Find where the given text appears and provide that cell's center as [x, y] coordinate. 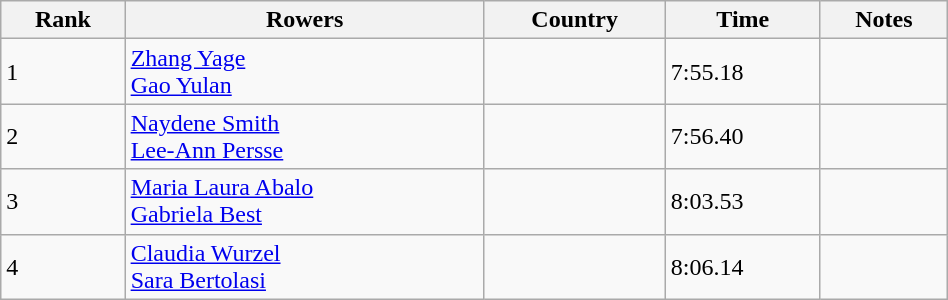
3 [63, 202]
8:03.53 [742, 202]
2 [63, 136]
7:56.40 [742, 136]
Country [574, 20]
Zhang YageGao Yulan [304, 72]
1 [63, 72]
Notes [884, 20]
Claudia WurzelSara Bertolasi [304, 266]
7:55.18 [742, 72]
4 [63, 266]
Maria Laura AbaloGabriela Best [304, 202]
Time [742, 20]
8:06.14 [742, 266]
Naydene SmithLee-Ann Persse [304, 136]
Rowers [304, 20]
Rank [63, 20]
